Capture the cell that displays the provided text and extract its [X, Y] central coordinate. 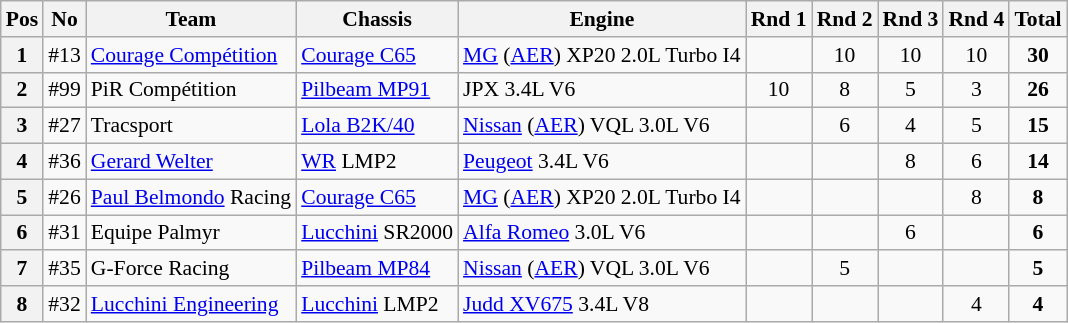
#27 [64, 126]
Lucchini SR2000 [377, 233]
Total [1038, 19]
No [64, 19]
Tracsport [191, 126]
Pilbeam MP91 [377, 90]
G-Force Racing [191, 269]
PiR Compétition [191, 90]
Gerard Welter [191, 162]
Team [191, 19]
Peugeot 3.4L V6 [602, 162]
Alfa Romeo 3.0L V6 [602, 233]
Equipe Palmyr [191, 233]
#26 [64, 197]
15 [1038, 126]
Lola B2K/40 [377, 126]
Judd XV675 3.4L V8 [602, 304]
#32 [64, 304]
Chassis [377, 19]
7 [22, 269]
Rnd 3 [911, 19]
Lucchini LMP2 [377, 304]
Engine [602, 19]
Rnd 1 [779, 19]
#13 [64, 55]
WR LMP2 [377, 162]
2 [22, 90]
Paul Belmondo Racing [191, 197]
JPX 3.4L V6 [602, 90]
Rnd 2 [845, 19]
Rnd 4 [976, 19]
Lucchini Engineering [191, 304]
#99 [64, 90]
Pilbeam MP84 [377, 269]
#36 [64, 162]
30 [1038, 55]
14 [1038, 162]
Courage Compétition [191, 55]
Pos [22, 19]
#31 [64, 233]
#35 [64, 269]
26 [1038, 90]
1 [22, 55]
